Capture the cell that displays the provided text and extract its (X, Y) central coordinate. 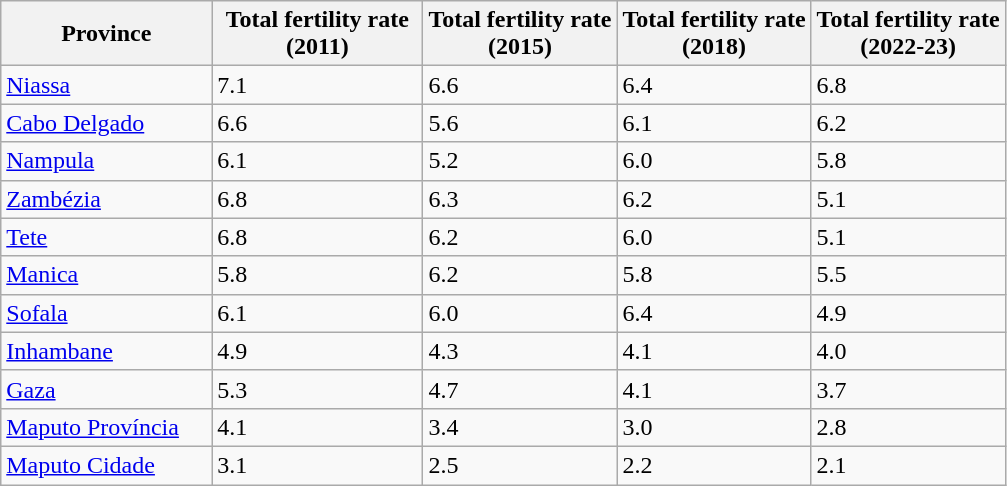
Sofala (106, 313)
4.7 (520, 389)
3.7 (908, 389)
Manica (106, 275)
5.3 (318, 389)
Total fertility rate(2018) (714, 34)
Inhambane (106, 351)
4.0 (908, 351)
Gaza (106, 389)
4.3 (520, 351)
3.0 (714, 427)
Zambézia (106, 199)
3.1 (318, 465)
6.3 (520, 199)
2.5 (520, 465)
Total fertility rate(2011) (318, 34)
Maputo Cidade (106, 465)
Province (106, 34)
7.1 (318, 85)
2.1 (908, 465)
Maputo Província (106, 427)
3.4 (520, 427)
Cabo Delgado (106, 123)
Niassa (106, 85)
5.5 (908, 275)
Tete (106, 237)
Total fertility rate(2015) (520, 34)
Nampula (106, 161)
5.2 (520, 161)
2.8 (908, 427)
Total fertility rate(2022-23) (908, 34)
2.2 (714, 465)
5.6 (520, 123)
